Provide the (x, y) coordinate of the cell's center where the given text is located.  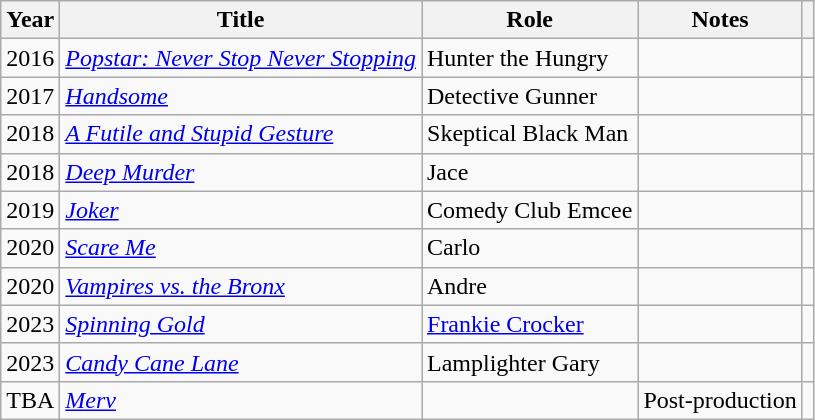
Lamplighter Gary (530, 362)
Year (30, 20)
Merv (241, 400)
Role (530, 20)
Title (241, 20)
2016 (30, 58)
Comedy Club Emcee (530, 210)
Joker (241, 210)
Skeptical Black Man (530, 134)
Candy Cane Lane (241, 362)
Notes (720, 20)
Spinning Gold (241, 324)
2017 (30, 96)
Frankie Crocker (530, 324)
Detective Gunner (530, 96)
Scare Me (241, 248)
TBA (30, 400)
Jace (530, 172)
Carlo (530, 248)
Deep Murder (241, 172)
Popstar: Never Stop Never Stopping (241, 58)
Vampires vs. the Bronx (241, 286)
2019 (30, 210)
A Futile and Stupid Gesture (241, 134)
Post-production (720, 400)
Andre (530, 286)
Handsome (241, 96)
Hunter the Hungry (530, 58)
